Capture the cell that displays the provided text and extract its [X, Y] central coordinate. 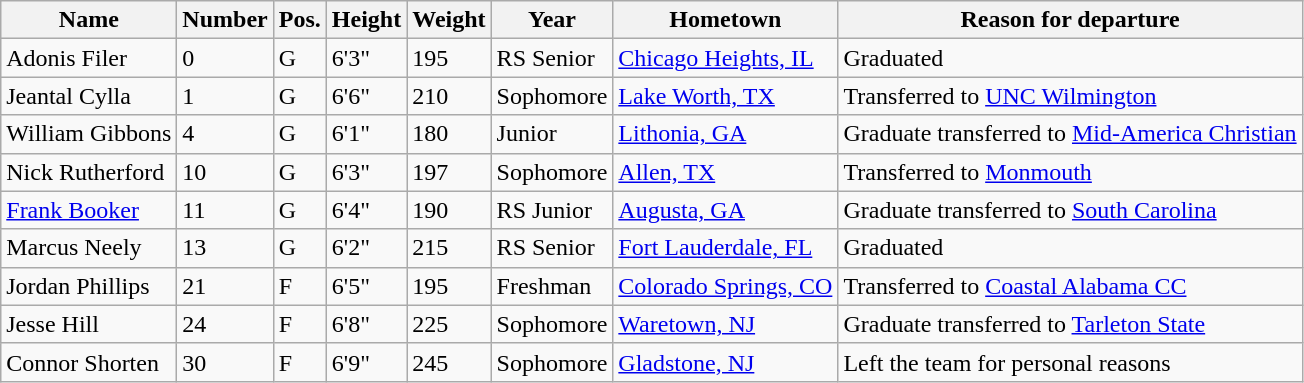
Year [552, 20]
6'6" [366, 96]
225 [449, 324]
Marcus Neely [89, 248]
Transferred to Coastal Alabama CC [1070, 286]
Freshman [552, 286]
13 [225, 248]
21 [225, 286]
6'4" [366, 210]
Reason for departure [1070, 20]
6'8" [366, 324]
11 [225, 210]
190 [449, 210]
Adonis Filer [89, 58]
Colorado Springs, CO [726, 286]
Connor Shorten [89, 362]
197 [449, 172]
Transferred to UNC Wilmington [1070, 96]
0 [225, 58]
6'1" [366, 134]
Jordan Phillips [89, 286]
Jeantal Cylla [89, 96]
Allen, TX [726, 172]
Augusta, GA [726, 210]
Jesse Hill [89, 324]
Weight [449, 20]
Fort Lauderdale, FL [726, 248]
1 [225, 96]
Gladstone, NJ [726, 362]
6'9" [366, 362]
Left the team for personal reasons [1070, 362]
Number [225, 20]
Transferred to Monmouth [1070, 172]
Waretown, NJ [726, 324]
Junior [552, 134]
Pos. [300, 20]
William Gibbons [89, 134]
6'2" [366, 248]
Graduate transferred to South Carolina [1070, 210]
4 [225, 134]
24 [225, 324]
Lake Worth, TX [726, 96]
Name [89, 20]
Lithonia, GA [726, 134]
10 [225, 172]
245 [449, 362]
Graduate transferred to Mid-America Christian [1070, 134]
30 [225, 362]
6'5" [366, 286]
210 [449, 96]
215 [449, 248]
Chicago Heights, IL [726, 58]
RS Junior [552, 210]
180 [449, 134]
Nick Rutherford [89, 172]
Height [366, 20]
Frank Booker [89, 210]
Graduate transferred to Tarleton State [1070, 324]
Hometown [726, 20]
